Return (x, y) of the center of cell containing provided text 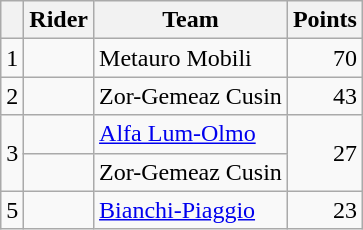
Rider (59, 20)
1 (12, 58)
3 (12, 153)
Team (191, 20)
Bianchi-Piaggio (191, 210)
5 (12, 210)
2 (12, 96)
Metauro Mobili (191, 58)
Alfa Lum-Olmo (191, 134)
27 (324, 153)
23 (324, 210)
43 (324, 96)
70 (324, 58)
Points (324, 20)
